For the text-containing cell, return its midpoint in [X, Y] coordinate format. 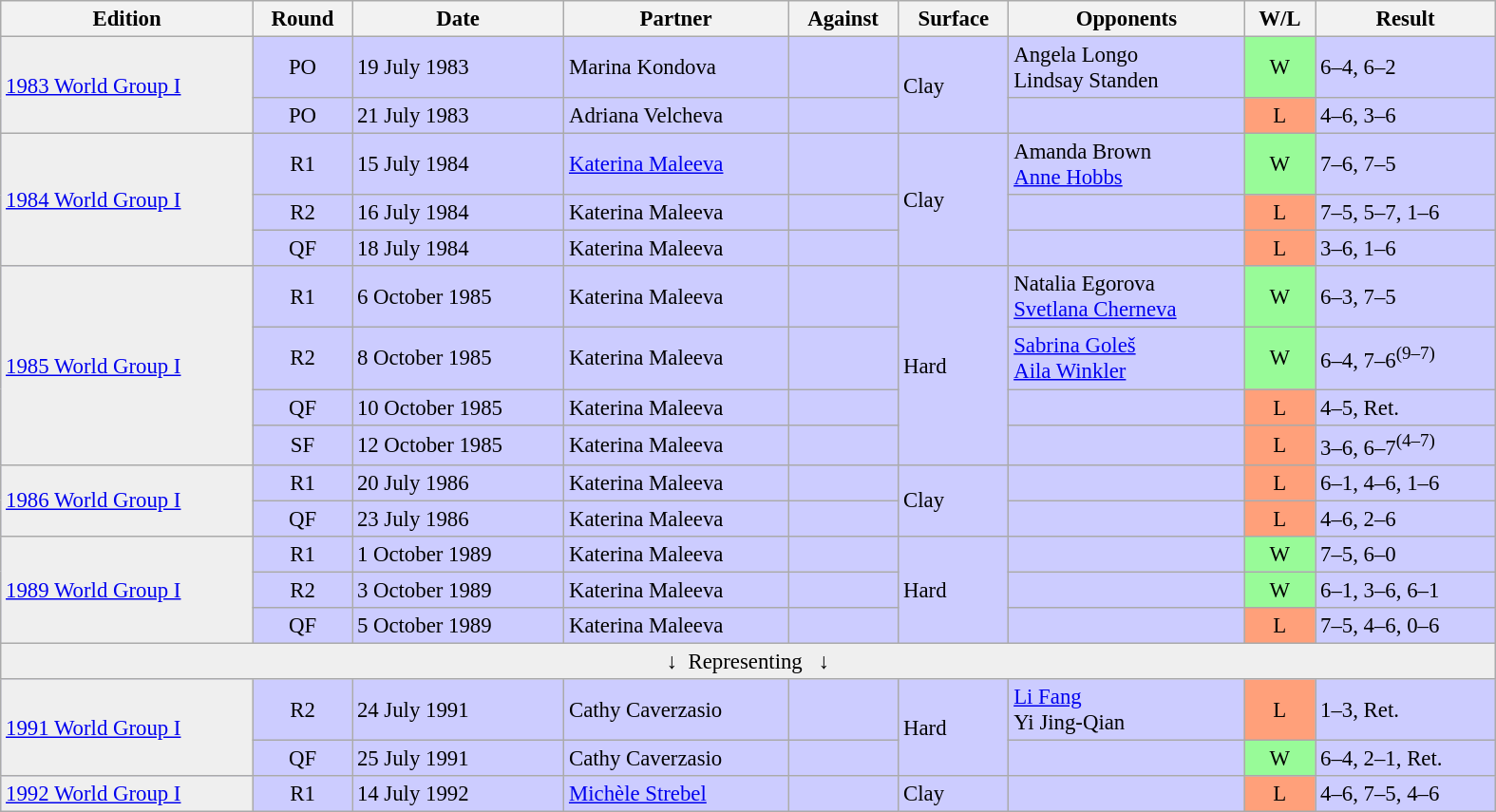
6–1, 3–6, 6–1 [1406, 590]
12 October 1985 [458, 444]
Sabrina Goleš Aila Winkler [1127, 359]
Edition [127, 19]
1992 World Group I [127, 794]
6–4, 6–2 [1406, 68]
Surface [954, 19]
6–4, 7–6(9–7) [1406, 359]
16 July 1984 [458, 213]
3–6, 1–6 [1406, 249]
15 July 1984 [458, 165]
1983 World Group I [127, 85]
1 October 1989 [458, 555]
Natalia Egorova Svetlana Cherneva [1127, 296]
Li Fang Yi Jing-Qian [1127, 710]
5 October 1989 [458, 626]
14 July 1992 [458, 794]
Amanda Brown Anne Hobbs [1127, 165]
Partner [676, 19]
Michèle Strebel [676, 794]
Adriana Velcheva [676, 116]
6–3, 7–5 [1406, 296]
3–6, 6–7(4–7) [1406, 444]
Opponents [1127, 19]
Marina Kondova [676, 68]
23 July 1986 [458, 519]
Date [458, 19]
3 October 1989 [458, 590]
6–4, 2–1, Ret. [1406, 759]
1989 World Group I [127, 591]
6 October 1985 [458, 296]
8 October 1985 [458, 359]
1–3, Ret. [1406, 710]
25 July 1991 [458, 759]
4–5, Ret. [1406, 407]
7–5, 5–7, 1–6 [1406, 213]
7–5, 6–0 [1406, 555]
W/L [1280, 19]
18 July 1984 [458, 249]
24 July 1991 [458, 710]
20 July 1986 [458, 482]
1985 World Group I [127, 365]
1986 World Group I [127, 500]
10 October 1985 [458, 407]
4–6, 2–6 [1406, 519]
21 July 1983 [458, 116]
Round [302, 19]
7–6, 7–5 [1406, 165]
19 July 1983 [458, 68]
4–6, 3–6 [1406, 116]
Result [1406, 19]
↓ Representing ↓ [748, 661]
SF [302, 444]
1991 World Group I [127, 727]
4–6, 7–5, 4–6 [1406, 794]
1984 World Group I [127, 200]
6–1, 4–6, 1–6 [1406, 482]
Against [843, 19]
7–5, 4–6, 0–6 [1406, 626]
Angela Longo Lindsay Standen [1127, 68]
